For the text-containing cell, return its midpoint in [X, Y] coordinate format. 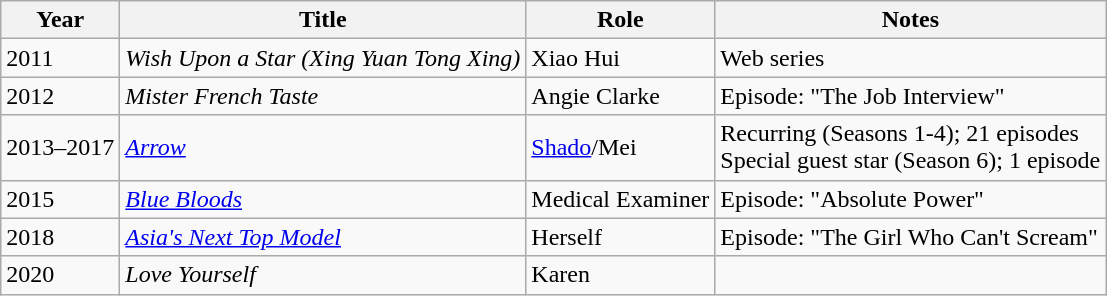
2012 [60, 96]
Mister French Taste [323, 96]
2013–2017 [60, 148]
Web series [910, 58]
Role [620, 20]
Year [60, 20]
Herself [620, 237]
Arrow [323, 148]
2020 [60, 275]
2011 [60, 58]
Blue Bloods [323, 199]
Karen [620, 275]
Episode: "Absolute Power" [910, 199]
Episode: "The Girl Who Can't Scream" [910, 237]
Notes [910, 20]
Angie Clarke [620, 96]
Asia's Next Top Model [323, 237]
Wish Upon a Star (Xing Yuan Tong Xing) [323, 58]
Title [323, 20]
Xiao Hui [620, 58]
Episode: "The Job Interview" [910, 96]
Medical Examiner [620, 199]
2018 [60, 237]
Love Yourself [323, 275]
2015 [60, 199]
Recurring (Seasons 1-4); 21 episodes Special guest star (Season 6); 1 episode [910, 148]
Shado/Mei [620, 148]
